Determine the (x, y) coordinate at the center of the cell enclosing the given text.  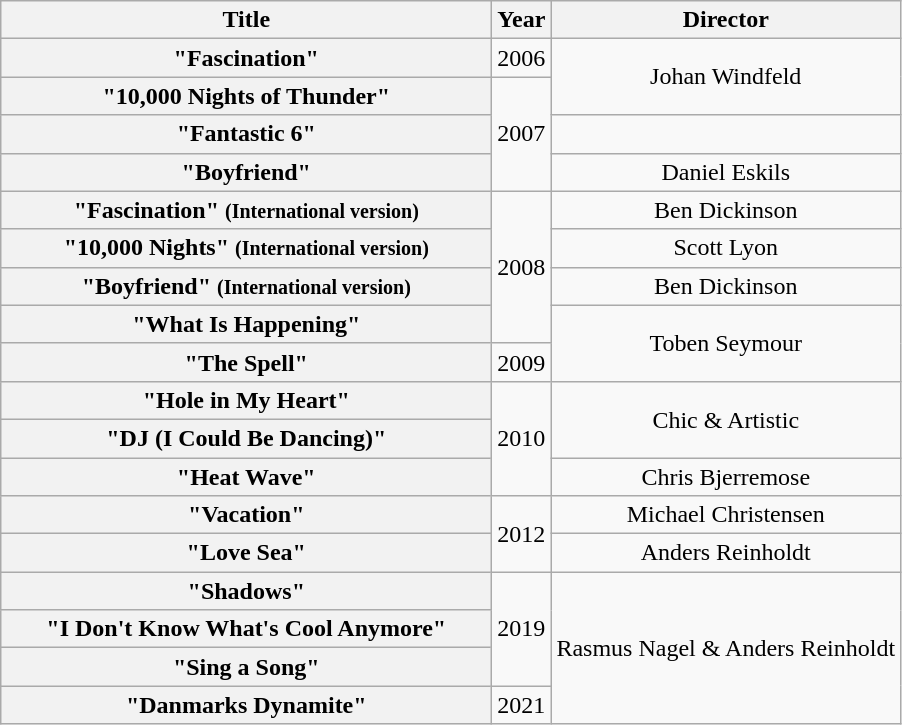
Title (246, 20)
2012 (522, 534)
"Danmarks Dynamite" (246, 705)
"Shadows" (246, 591)
"10,000 Nights of Thunder" (246, 96)
"What Is Happening" (246, 324)
Rasmus Nagel & Anders Reinholdt (726, 648)
Director (726, 20)
Daniel Eskils (726, 172)
2007 (522, 134)
Scott Lyon (726, 248)
"Vacation" (246, 515)
2009 (522, 362)
"The Spell" (246, 362)
Year (522, 20)
"DJ (I Could Be Dancing)" (246, 438)
2006 (522, 58)
2019 (522, 629)
"Fantastic 6" (246, 134)
"Fascination" (246, 58)
2021 (522, 705)
Chris Bjerremose (726, 477)
2010 (522, 438)
"Sing a Song" (246, 667)
"Boyfriend" (246, 172)
"Fascination" (International version) (246, 210)
2008 (522, 267)
Chic & Artistic (726, 419)
Michael Christensen (726, 515)
"10,000 Nights" (International version) (246, 248)
Toben Seymour (726, 343)
"Hole in My Heart" (246, 400)
"I Don't Know What's Cool Anymore" (246, 629)
Anders Reinholdt (726, 553)
"Boyfriend" (International version) (246, 286)
Johan Windfeld (726, 77)
"Love Sea" (246, 553)
"Heat Wave" (246, 477)
